For the text-containing cell, return its midpoint in [X, Y] coordinate format. 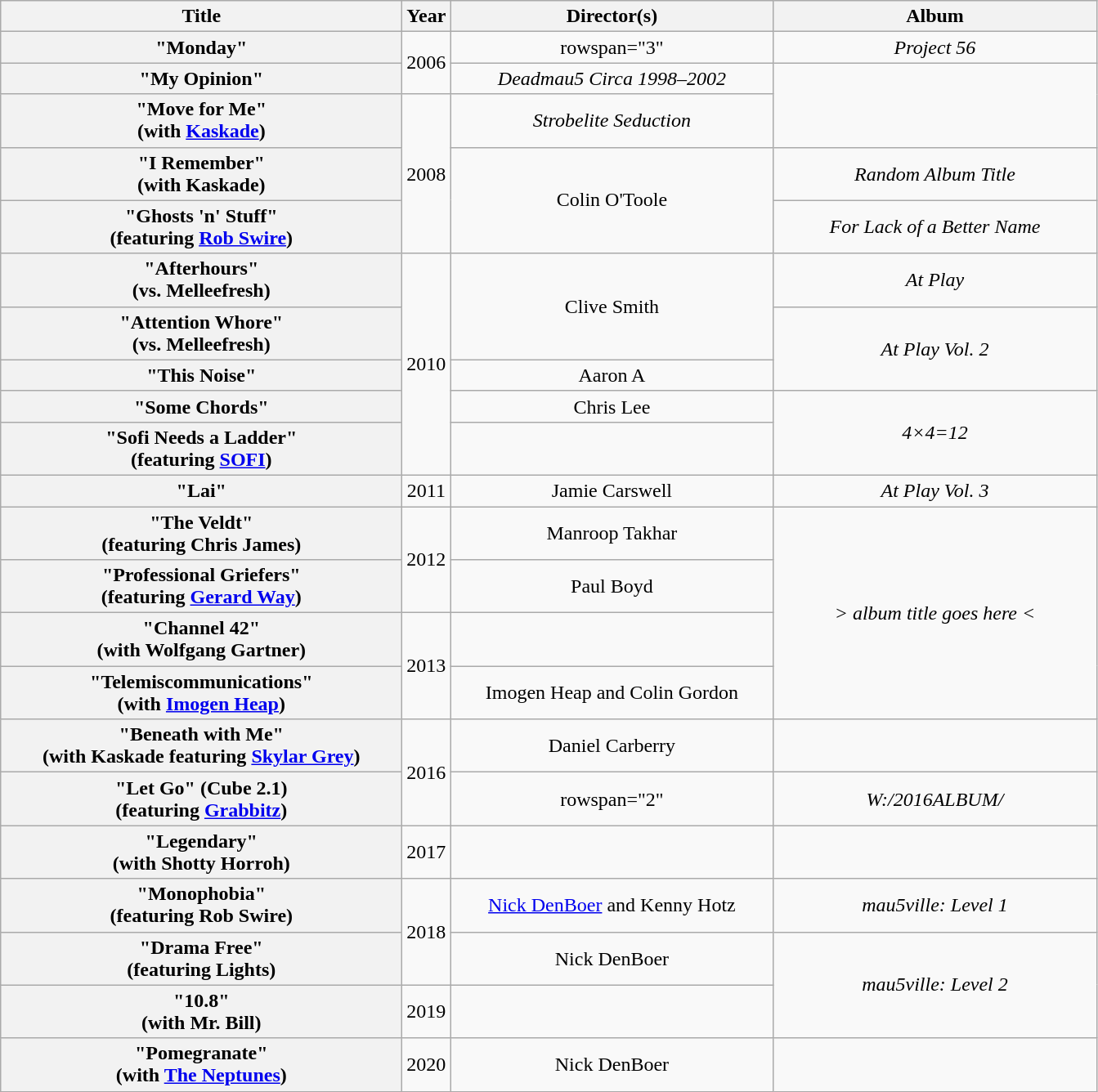
"I Remember" (with Kaskade) [201, 173]
2011 [427, 490]
Jamie Carswell [612, 490]
"Beneath with Me" (with Kaskade featuring Skylar Grey) [201, 745]
"Lai" [201, 490]
At Play Vol. 2 [935, 348]
"Legendary"(with Shotty Horroh) [201, 852]
Deadmau5 Circa 1998–2002 [612, 78]
Album [935, 16]
"Attention Whore" (vs. Melleefresh) [201, 333]
"This Noise" [201, 375]
Strobelite Seduction [612, 121]
At Play [935, 280]
Daniel Carberry [612, 745]
"Sofi Needs a Ladder" (featuring SOFI) [201, 448]
Random Album Title [935, 173]
rowspan="2" [612, 799]
Aaron A [612, 375]
"Afterhours" (vs. Melleefresh) [201, 280]
"Monday" [201, 47]
"Move for Me" (with Kaskade) [201, 121]
Paul Boyd [612, 587]
"10.8"(with Mr. Bill) [201, 1012]
mau5ville: Level 1 [935, 906]
"Let Go" (Cube 2.1)(featuring Grabbitz) [201, 799]
> album title goes here < [935, 613]
"The Veldt" (featuring Chris James) [201, 533]
"Monophobia"(featuring Rob Swire) [201, 906]
2018 [427, 932]
"Channel 42" (with Wolfgang Gartner) [201, 639]
2016 [427, 772]
2019 [427, 1012]
"Telemiscommunications" (with Imogen Heap) [201, 693]
rowspan="3" [612, 47]
"Pomegranate"(with The Neptunes) [201, 1064]
2006 [427, 63]
Clive Smith [612, 307]
W:/2016ALBUM/ [935, 799]
2010 [427, 365]
"Ghosts 'n' Stuff" (featuring Rob Swire) [201, 227]
Nick DenBoer and Kenny Hotz [612, 906]
Project 56 [935, 47]
"Professional Griefers" (featuring Gerard Way) [201, 587]
2012 [427, 560]
2008 [427, 173]
Imogen Heap and Colin Gordon [612, 693]
Director(s) [612, 16]
2013 [427, 666]
Chris Lee [612, 406]
"Some Chords" [201, 406]
Colin O'Toole [612, 200]
2017 [427, 852]
Manroop Takhar [612, 533]
"My Opinion" [201, 78]
For Lack of a Better Name [935, 227]
At Play Vol. 3 [935, 490]
Title [201, 16]
2020 [427, 1064]
4×4=12 [935, 433]
mau5ville: Level 2 [935, 985]
"Drama Free"(featuring Lights) [201, 958]
Year [427, 16]
